Return the (X, Y) coordinate for the center point of the cell that contains the specified text.  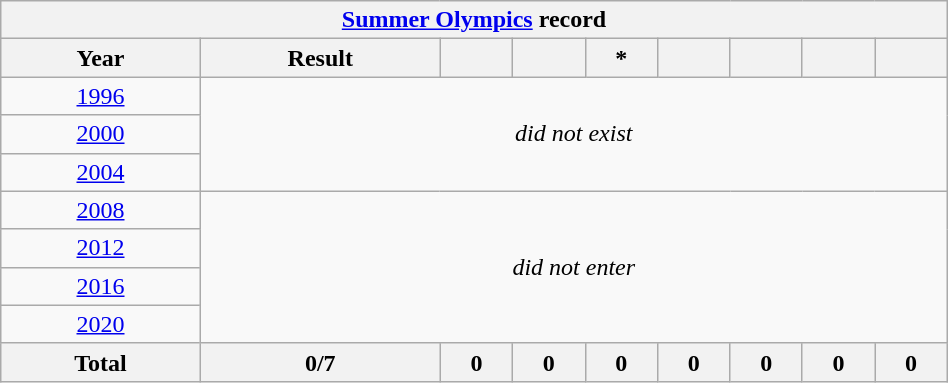
2008 (101, 210)
Year (101, 58)
1996 (101, 96)
0/7 (320, 362)
did not enter (574, 267)
2016 (101, 286)
Result (320, 58)
Summer Olympics record (474, 20)
2000 (101, 134)
2004 (101, 172)
Total (101, 362)
* (621, 58)
2012 (101, 248)
did not exist (574, 134)
2020 (101, 324)
